Locate the cell with the specified text and output its (X, Y) center coordinate. 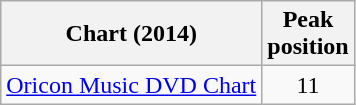
Oricon Music DVD Chart (132, 85)
Peakposition (308, 34)
11 (308, 85)
Chart (2014) (132, 34)
